Scan for the cell matching the given text and deliver its (X, Y) coordinate at center. 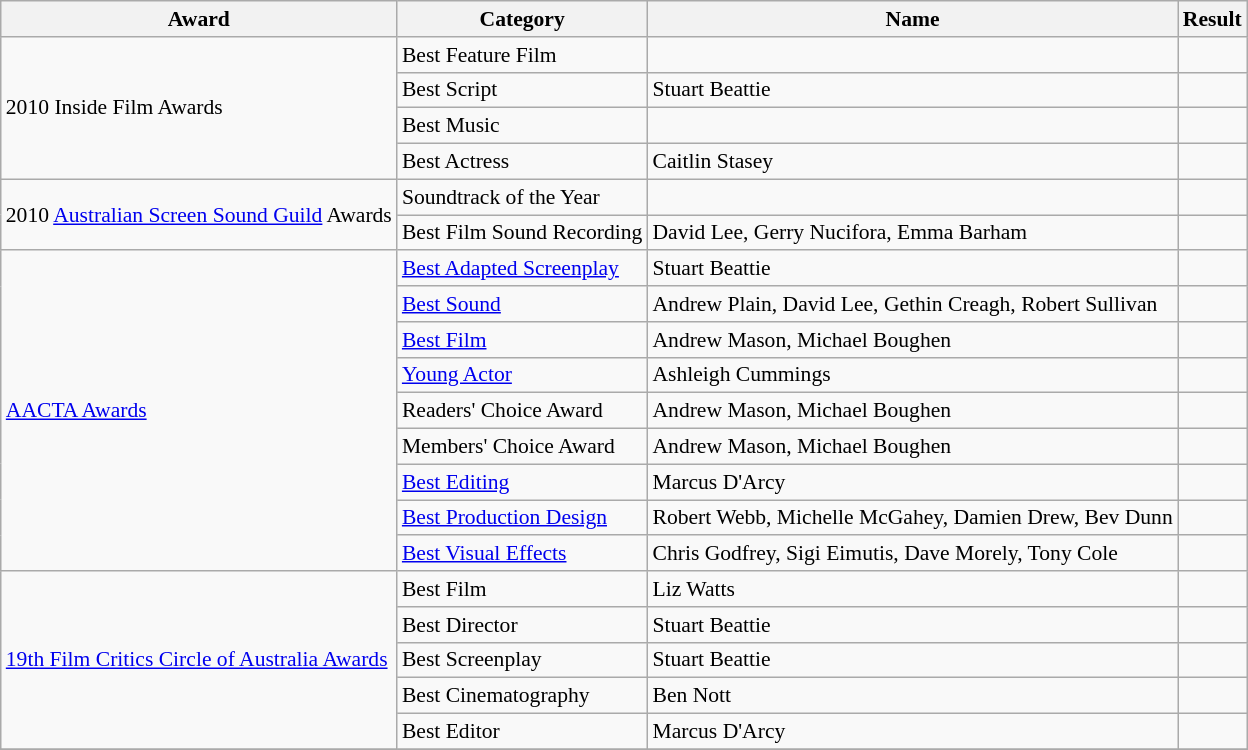
Best Film Sound Recording (522, 233)
Caitlin Stasey (912, 162)
Best Editing (522, 482)
Name (912, 19)
Ashleigh Cummings (912, 375)
Ben Nott (912, 696)
AACTA Awards (199, 412)
Members' Choice Award (522, 447)
Readers' Choice Award (522, 411)
Best Production Design (522, 518)
Chris Godfrey, Sigi Eimutis, Dave Morely, Tony Cole (912, 554)
Liz Watts (912, 589)
Best Adapted Screenplay (522, 269)
Best Sound (522, 304)
Andrew Plain, David Lee, Gethin Creagh, Robert Sullivan (912, 304)
Robert Webb, Michelle McGahey, Damien Drew, Bev Dunn (912, 518)
Best Director (522, 625)
Best Feature Film (522, 55)
Soundtrack of the Year (522, 197)
Award (199, 19)
Best Editor (522, 732)
Best Cinematography (522, 696)
Best Actress (522, 162)
19th Film Critics Circle of Australia Awards (199, 660)
Best Screenplay (522, 660)
Young Actor (522, 375)
Result (1212, 19)
2010 Australian Screen Sound Guild Awards (199, 214)
2010 Inside Film Awards (199, 108)
David Lee, Gerry Nucifora, Emma Barham (912, 233)
Best Music (522, 126)
Best Visual Effects (522, 554)
Best Script (522, 90)
Category (522, 19)
